Determine the [x, y] coordinate at the center of the cell enclosing the given text.  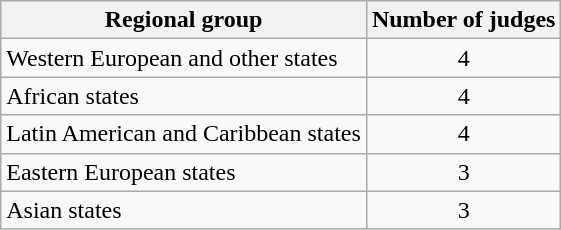
Number of judges [464, 20]
Asian states [184, 210]
African states [184, 96]
Western European and other states [184, 58]
Regional group [184, 20]
Eastern European states [184, 172]
Latin American and Caribbean states [184, 134]
